Provide the [x, y] coordinate of the cell's center where the given text is located.  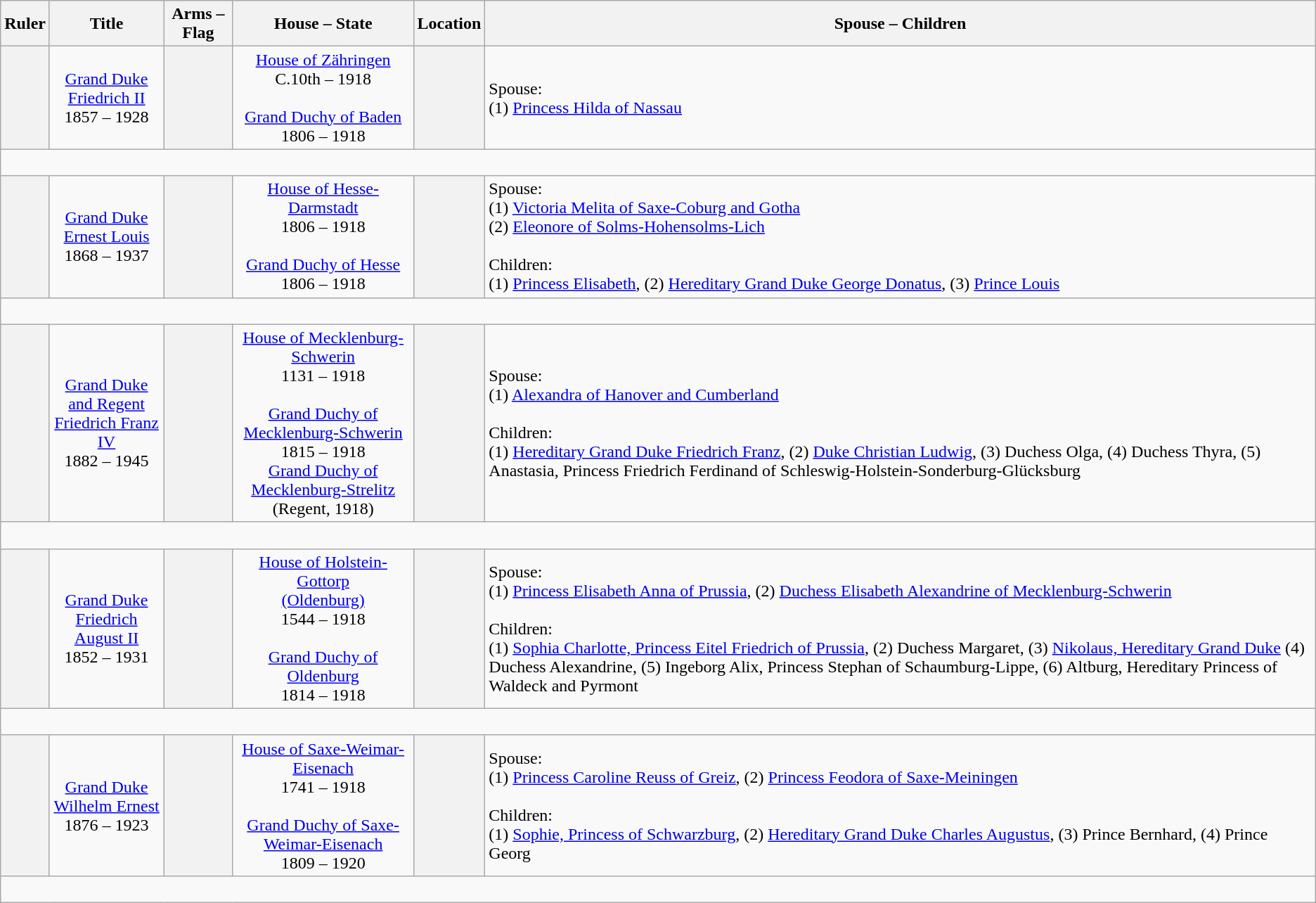
House – State [323, 24]
Ruler [25, 24]
House of Mecklenburg-Schwerin1131 – 1918Grand Duchy of Mecklenburg-Schwerin1815 – 1918Grand Duchy of Mecklenburg-Strelitz(Regent, 1918) [323, 423]
Location [449, 24]
Spouse – Children [900, 24]
Grand DukeErnest Louis1868 – 1937 [106, 236]
House of Saxe-Weimar-Eisenach1741 – 1918Grand Duchy of Saxe-Weimar-Eisenach1809 – 1920 [323, 805]
Grand DukeFriedrich August II1852 – 1931 [106, 629]
Grand Duke and RegentFriedrich Franz IV1882 – 1945 [106, 423]
Spouse:(1) Princess Hilda of Nassau [900, 98]
Grand DukeWilhelm Ernest1876 – 1923 [106, 805]
House of ZähringenC.10th – 1918Grand Duchy of Baden1806 – 1918 [323, 98]
Title [106, 24]
House of Holstein-Gottorp(Oldenburg)1544 – 1918Grand Duchy of Oldenburg1814 – 1918 [323, 629]
House of Hesse-Darmstadt1806 – 1918Grand Duchy of Hesse1806 – 1918 [323, 236]
Grand DukeFriedrich II1857 – 1928 [106, 98]
Arms – Flag [198, 24]
